Identify which cell holds the provided text, then report its (X, Y) central coordinate. 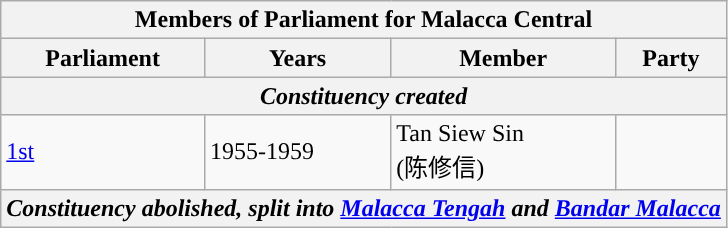
Constituency abolished, split into Malacca Tengah and Bandar Malacca (364, 208)
Constituency created (364, 96)
Members of Parliament for Malacca Central (364, 20)
Member (504, 58)
Tan Siew Sin (陈修信) (504, 152)
1st (103, 152)
Years (297, 58)
Party (670, 58)
1955-1959 (297, 152)
Parliament (103, 58)
